Search for the cell housing the specified text and yield its (X, Y) center coordinate. 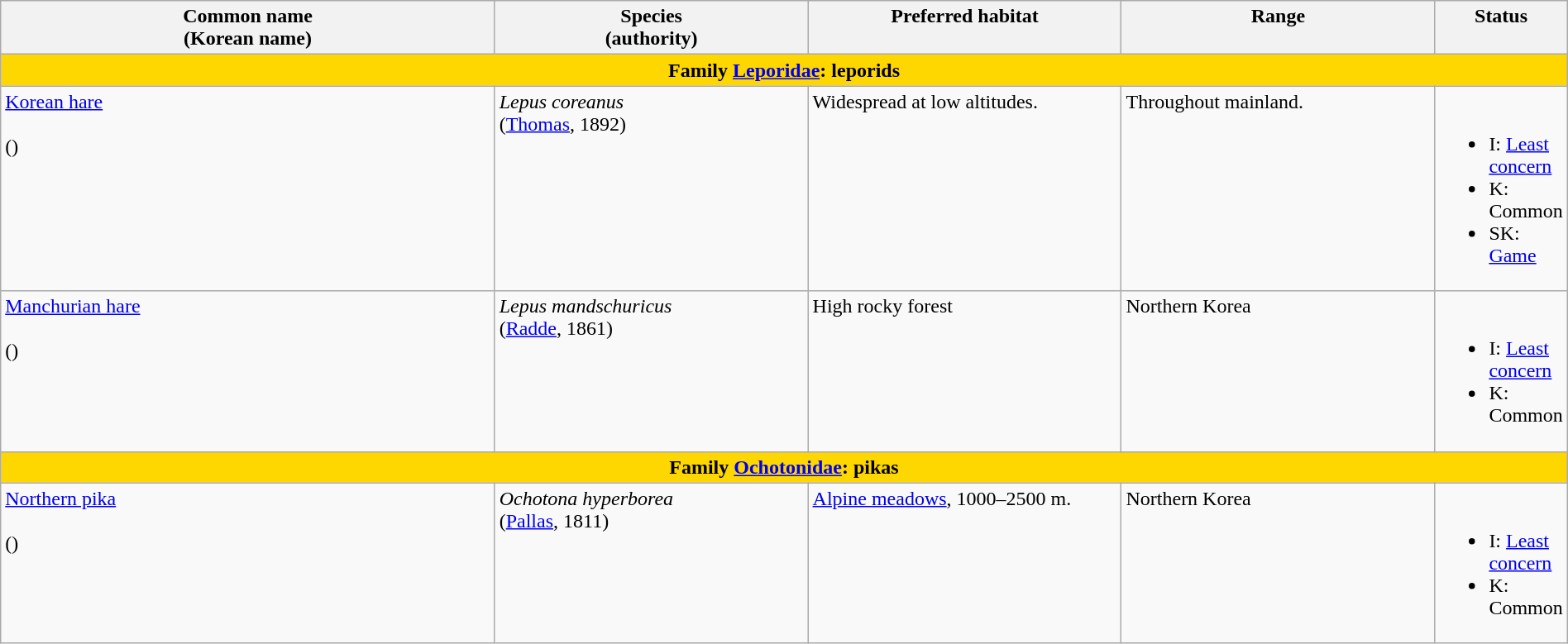
Ochotona hyperborea(Pallas, 1811) (652, 563)
Status (1501, 28)
Widespread at low altitudes. (964, 188)
I: Least concernK: CommonSK: Game (1501, 188)
Alpine meadows, 1000–2500 m. (964, 563)
Manchurian hare() (248, 371)
Family Ochotonidae: pikas (784, 467)
Northern pika () (248, 563)
Species(authority) (652, 28)
Common name(Korean name) (248, 28)
Family Leporidae: leporids (784, 70)
Korean hare() (248, 188)
Throughout mainland. (1279, 188)
High rocky forest (964, 371)
Range (1279, 28)
Lepus coreanus(Thomas, 1892) (652, 188)
Lepus mandschuricus(Radde, 1861) (652, 371)
Preferred habitat (964, 28)
